Capture the cell that displays the provided text and extract its (x, y) central coordinate. 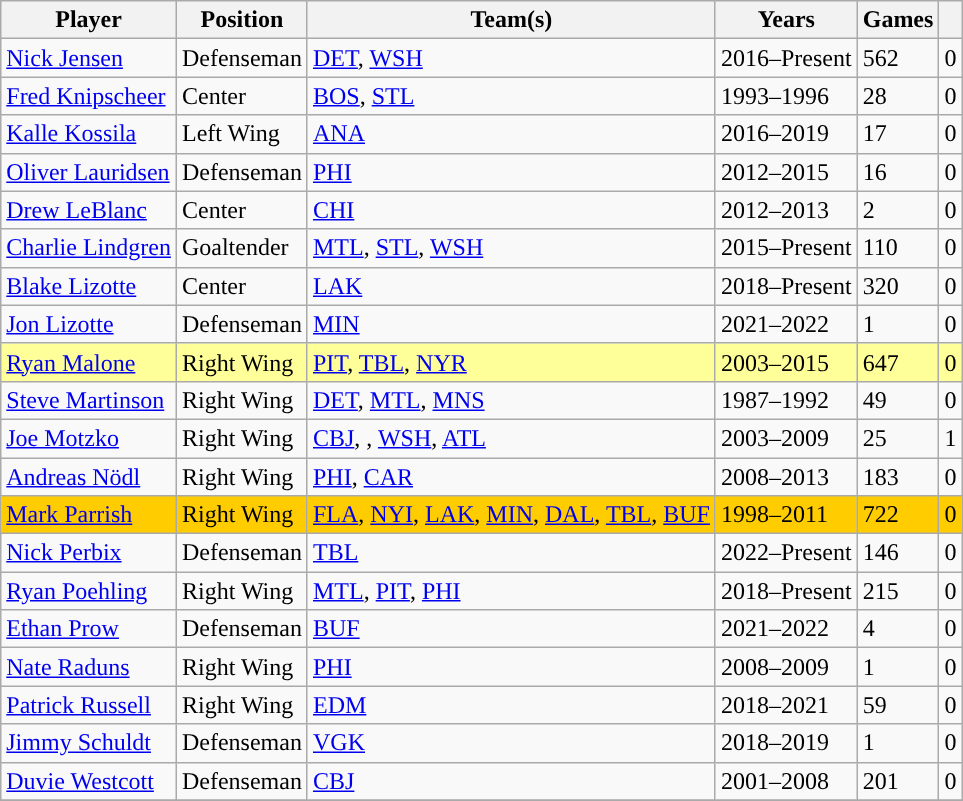
Team(s) (511, 20)
2008–2009 (786, 667)
2016–2019 (786, 134)
2003–2009 (786, 438)
2 (898, 210)
146 (898, 553)
2016–Present (786, 58)
Steve Martinson (89, 400)
Games (898, 20)
CHI (511, 210)
BOS, STL (511, 96)
Drew LeBlanc (89, 210)
CBJ (511, 781)
722 (898, 515)
Years (786, 20)
2015–Present (786, 248)
Oliver Lauridsen (89, 172)
2012–2013 (786, 210)
Nate Raduns (89, 667)
FLA, NYI, LAK, MIN, DAL, TBL, BUF (511, 515)
647 (898, 362)
Left Wing (242, 134)
17 (898, 134)
Andreas Nödl (89, 477)
MTL, PIT, PHI (511, 591)
Mark Parrish (89, 515)
Fred Knipscheer (89, 96)
DET, WSH (511, 58)
2012–2015 (786, 172)
28 (898, 96)
Jon Lizotte (89, 324)
Nick Jensen (89, 58)
110 (898, 248)
2018–2019 (786, 743)
Ryan Poehling (89, 591)
Player (89, 20)
Goaltender (242, 248)
Jimmy Schuldt (89, 743)
49 (898, 400)
Ethan Prow (89, 629)
1987–1992 (786, 400)
Ryan Malone (89, 362)
2022–Present (786, 553)
EDM (511, 705)
183 (898, 477)
25 (898, 438)
CBJ, , WSH, ATL (511, 438)
320 (898, 286)
1993–1996 (786, 96)
59 (898, 705)
Joe Motzko (89, 438)
Patrick Russell (89, 705)
Nick Perbix (89, 553)
BUF (511, 629)
Charlie Lindgren (89, 248)
2003–2015 (786, 362)
ANA (511, 134)
2018–2021 (786, 705)
1998–2011 (786, 515)
2008–2013 (786, 477)
215 (898, 591)
16 (898, 172)
DET, MTL, MNS (511, 400)
562 (898, 58)
PIT, TBL, NYR (511, 362)
LAK (511, 286)
2001–2008 (786, 781)
PHI, CAR (511, 477)
Position (242, 20)
Kalle Kossila (89, 134)
TBL (511, 553)
MIN (511, 324)
VGK (511, 743)
Duvie Westcott (89, 781)
201 (898, 781)
MTL, STL, WSH (511, 248)
4 (898, 629)
Blake Lizotte (89, 286)
